For the text-containing cell, return its midpoint in [X, Y] coordinate format. 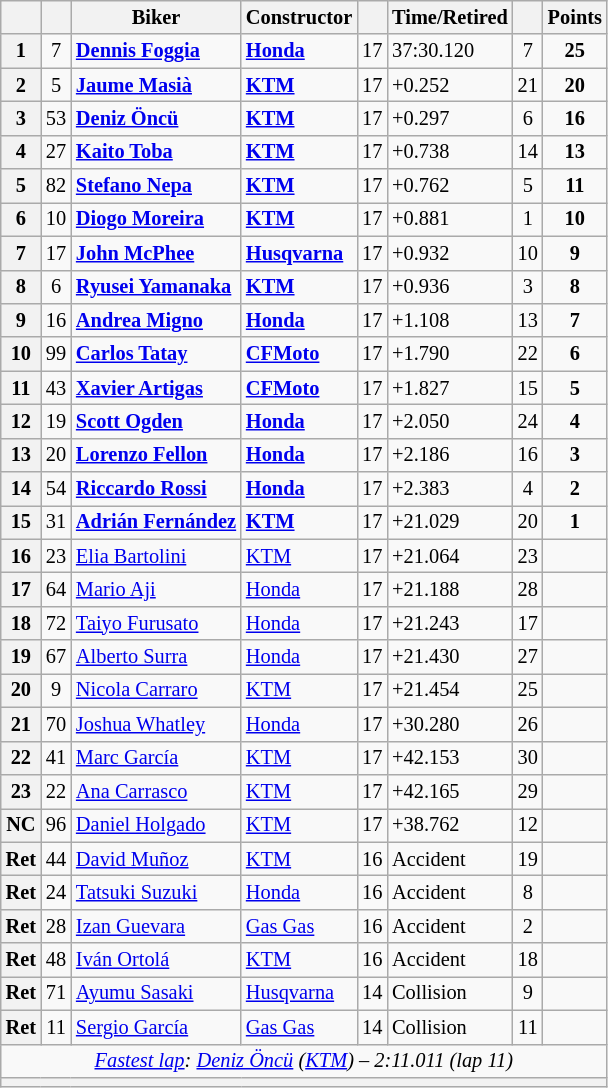
Mario Aji [156, 589]
+0.881 [450, 219]
54 [56, 489]
71 [56, 993]
Joshua Whatley [156, 724]
+0.297 [450, 118]
Points [575, 17]
53 [56, 118]
NC [21, 825]
+0.738 [450, 152]
Ayumu Sasaki [156, 993]
96 [56, 825]
Stefano Nepa [156, 186]
+2.050 [450, 421]
37:30.120 [450, 51]
Xavier Artigas [156, 388]
Elia Bartolini [156, 556]
Izan Guevara [156, 926]
+21.029 [450, 522]
+0.762 [450, 186]
44 [56, 859]
Time/Retired [450, 17]
Lorenzo Fellon [156, 455]
Scott Ogden [156, 421]
+21.454 [450, 690]
+21.243 [450, 623]
Tatsuki Suzuki [156, 892]
+30.280 [450, 724]
Riccardo Rossi [156, 489]
72 [56, 623]
David Muñoz [156, 859]
+21.430 [450, 657]
+42.153 [450, 758]
+21.188 [450, 589]
30 [528, 758]
Ryusei Yamanaka [156, 287]
43 [56, 388]
Constructor [299, 17]
+1.108 [450, 320]
31 [56, 522]
82 [56, 186]
+38.762 [450, 825]
70 [56, 724]
Deniz Öncü [156, 118]
+0.252 [450, 85]
+2.383 [450, 489]
+42.165 [450, 791]
Kaito Toba [156, 152]
+0.932 [450, 253]
99 [56, 354]
Sergio García [156, 1027]
29 [528, 791]
67 [56, 657]
Iván Ortolá [156, 960]
26 [528, 724]
John McPhee [156, 253]
+0.936 [450, 287]
+1.827 [450, 388]
+21.064 [450, 556]
Jaume Masià [156, 85]
Marc García [156, 758]
Carlos Tatay [156, 354]
+1.790 [450, 354]
Dennis Foggia [156, 51]
Nicola Carraro [156, 690]
41 [56, 758]
64 [56, 589]
Taiyo Furusato [156, 623]
Fastest lap: Deniz Öncü (KTM) – 2:11.011 (lap 11) [304, 1061]
48 [56, 960]
Biker [156, 17]
+2.186 [450, 455]
Adrián Fernández [156, 522]
Ana Carrasco [156, 791]
Diogo Moreira [156, 219]
Alberto Surra [156, 657]
Daniel Holgado [156, 825]
Andrea Migno [156, 320]
